Return (x, y) of the center of cell containing provided text 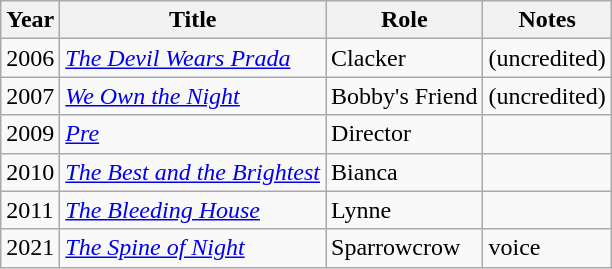
The Bleeding House (193, 210)
2010 (30, 172)
2011 (30, 210)
Pre (193, 134)
The Best and the Brightest (193, 172)
Clacker (404, 58)
Role (404, 20)
Lynne (404, 210)
Sparrowcrow (404, 248)
We Own the Night (193, 96)
Notes (547, 20)
2006 (30, 58)
Director (404, 134)
2007 (30, 96)
voice (547, 248)
2021 (30, 248)
Year (30, 20)
Bianca (404, 172)
Bobby's Friend (404, 96)
The Devil Wears Prada (193, 58)
The Spine of Night (193, 248)
2009 (30, 134)
Title (193, 20)
